Return (x, y) of the center of cell containing provided text 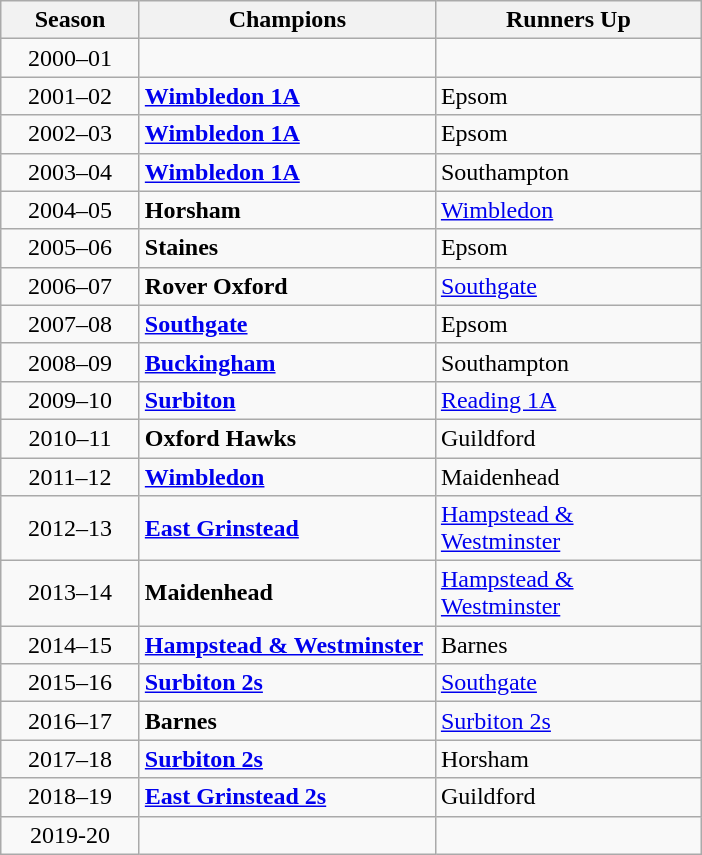
2000–01 (70, 58)
Champions (287, 20)
2015–16 (70, 683)
2011–12 (70, 477)
2005–06 (70, 248)
2001–02 (70, 96)
2006–07 (70, 286)
2009–10 (70, 400)
East Grinstead (287, 528)
2018–19 (70, 797)
Oxford Hawks (287, 438)
2012–13 (70, 528)
2019-20 (70, 835)
2016–17 (70, 721)
Reading 1A (568, 400)
2007–08 (70, 324)
Buckingham (287, 362)
Season (70, 20)
Staines (287, 248)
2013–14 (70, 594)
Runners Up (568, 20)
2008–09 (70, 362)
2010–11 (70, 438)
2004–05 (70, 210)
Surbiton (287, 400)
2014–15 (70, 645)
2003–04 (70, 172)
2017–18 (70, 759)
East Grinstead 2s (287, 797)
Rover Oxford (287, 286)
2002–03 (70, 134)
